Locate the cell with the specified text and output its [X, Y] center coordinate. 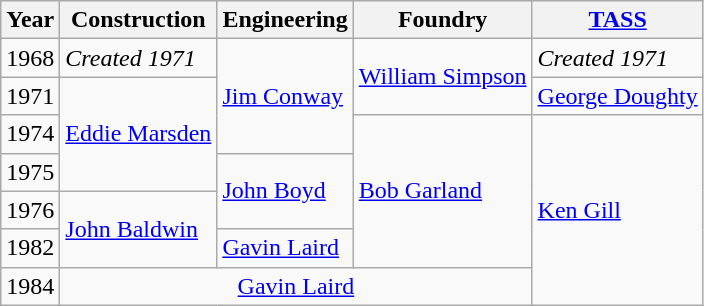
John Boyd [285, 191]
Year [30, 20]
George Doughty [618, 96]
1975 [30, 172]
Ken Gill [618, 210]
TASS [618, 20]
1974 [30, 134]
Jim Conway [285, 96]
Engineering [285, 20]
1976 [30, 210]
1984 [30, 286]
Eddie Marsden [138, 134]
1968 [30, 58]
William Simpson [442, 77]
John Baldwin [138, 229]
Foundry [442, 20]
1982 [30, 248]
Bob Garland [442, 191]
1971 [30, 96]
Construction [138, 20]
